Find where the given text appears and provide that cell's center as [x, y] coordinate. 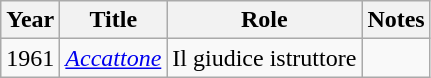
Notes [396, 20]
1961 [30, 58]
Role [264, 20]
Year [30, 20]
Il giudice istruttore [264, 58]
Accattone [114, 58]
Title [114, 20]
